Return (X, Y) of the center of cell containing provided text 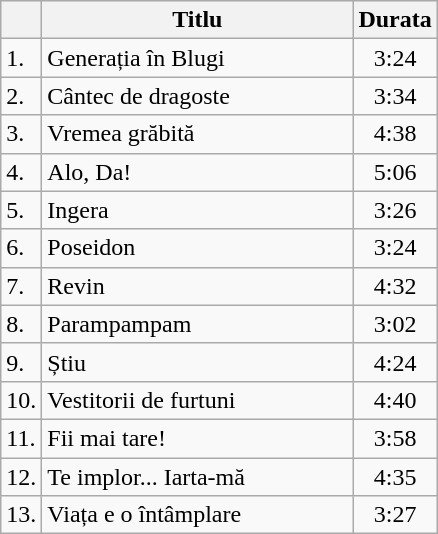
3:02 (395, 324)
3:58 (395, 438)
4. (22, 172)
7. (22, 286)
5. (22, 210)
12. (22, 477)
3. (22, 134)
Parampampam (198, 324)
Vestitorii de furtuni (198, 400)
9. (22, 362)
Cântec de dragoste (198, 96)
Durata (395, 20)
Revin (198, 286)
4:35 (395, 477)
6. (22, 248)
Generația în Blugi (198, 58)
Știu (198, 362)
4:38 (395, 134)
Titlu (198, 20)
Te implor... Iarta-mă (198, 477)
3:26 (395, 210)
1. (22, 58)
13. (22, 515)
Alo, Da! (198, 172)
3:27 (395, 515)
Poseidon (198, 248)
8. (22, 324)
Fii mai tare! (198, 438)
4:32 (395, 286)
Vremea grăbită (198, 134)
Ingera (198, 210)
5:06 (395, 172)
10. (22, 400)
4:40 (395, 400)
3:34 (395, 96)
Viața e o întâmplare (198, 515)
11. (22, 438)
4:24 (395, 362)
2. (22, 96)
